Find where the given text appears and provide that cell's center as (x, y) coordinate. 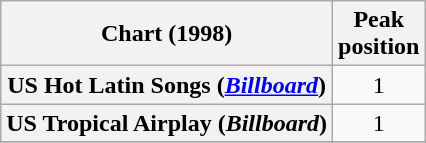
Peakposition (379, 34)
Chart (1998) (167, 34)
US Tropical Airplay (Billboard) (167, 123)
US Hot Latin Songs (Billboard) (167, 85)
